Return (X, Y) of the center of cell containing provided text 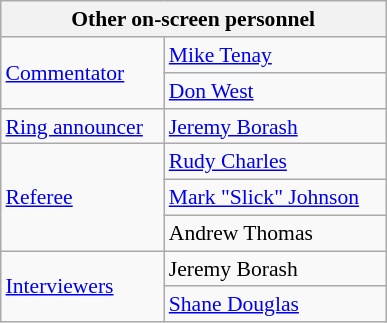
Andrew Thomas (275, 233)
Commentator (82, 72)
Rudy Charles (275, 162)
Referee (82, 198)
Other on-screen personnel (194, 19)
Shane Douglas (275, 304)
Ring announcer (82, 126)
Mark "Slick" Johnson (275, 197)
Don West (275, 91)
Interviewers (82, 286)
Mike Tenay (275, 55)
